Detect which cell encompasses the target text, then output its (X, Y) center coordinate. 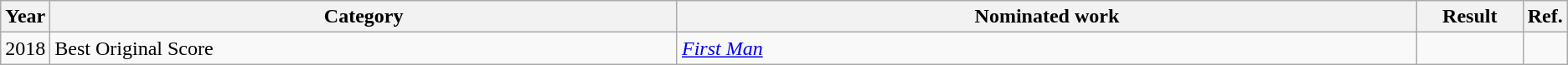
Year (25, 17)
2018 (25, 48)
First Man (1047, 48)
Result (1469, 17)
Nominated work (1047, 17)
Ref. (1545, 17)
Best Original Score (364, 48)
Category (364, 17)
